Find where the given text appears and provide that cell's center as [x, y] coordinate. 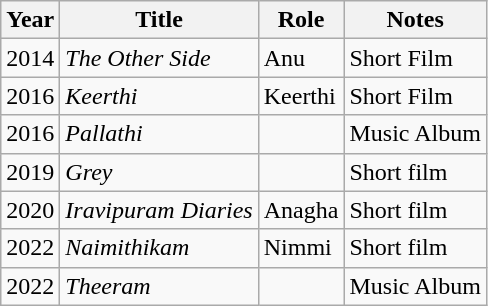
Notes [415, 20]
2019 [30, 172]
The Other Side [159, 58]
Title [159, 20]
Anagha [301, 210]
Iravipuram Diaries [159, 210]
Pallathi [159, 134]
Grey [159, 172]
Theeram [159, 286]
Role [301, 20]
Nimmi [301, 248]
2020 [30, 210]
Naimithikam [159, 248]
Anu [301, 58]
Year [30, 20]
2014 [30, 58]
